Return the (X, Y) coordinate for the center point of the cell that contains the specified text.  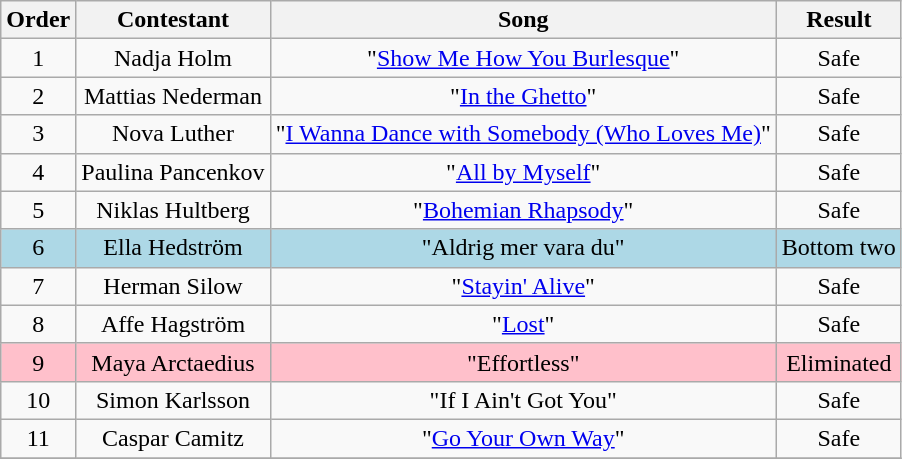
"Go Your Own Way" (523, 438)
"Show Me How You Burlesque" (523, 58)
Bottom two (838, 248)
2 (38, 96)
Contestant (173, 20)
9 (38, 362)
10 (38, 400)
Paulina Pancenkov (173, 172)
Result (838, 20)
"Lost" (523, 324)
"Aldrig mer vara du" (523, 248)
Mattias Nederman (173, 96)
Niklas Hultberg (173, 210)
"In the Ghetto" (523, 96)
Nova Luther (173, 134)
7 (38, 286)
11 (38, 438)
Nadja Holm (173, 58)
Simon Karlsson (173, 400)
6 (38, 248)
5 (38, 210)
"Effortless" (523, 362)
"All by Myself" (523, 172)
1 (38, 58)
Herman Silow (173, 286)
3 (38, 134)
Maya Arctaedius (173, 362)
Order (38, 20)
Caspar Camitz (173, 438)
"Bohemian Rhapsody" (523, 210)
4 (38, 172)
Affe Hagström (173, 324)
8 (38, 324)
"Stayin' Alive" (523, 286)
"I Wanna Dance with Somebody (Who Loves Me)" (523, 134)
Eliminated (838, 362)
Song (523, 20)
Ella Hedström (173, 248)
"If I Ain't Got You" (523, 400)
